Capture the cell that displays the provided text and extract its (x, y) central coordinate. 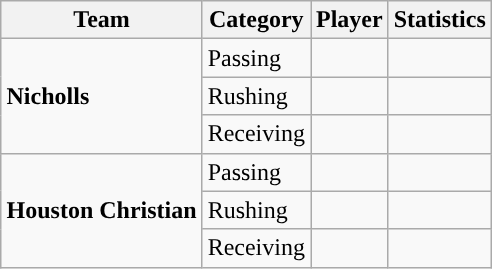
Nicholls (102, 96)
Team (102, 20)
Statistics (440, 20)
Houston Christian (102, 210)
Category (256, 20)
Player (349, 20)
